Return [x, y] of the center of cell containing provided text 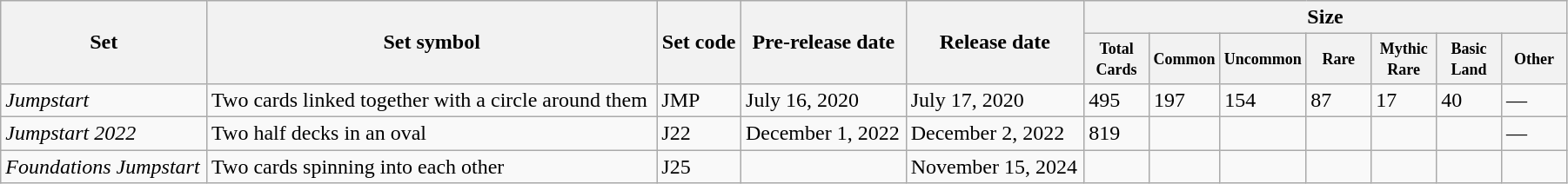
819 [1117, 134]
Rare [1338, 59]
17 [1404, 100]
December 1, 2022 [824, 134]
Pre-release date [824, 43]
154 [1263, 100]
Uncommon [1263, 59]
Common [1185, 59]
Jumpstart [104, 100]
197 [1185, 100]
495 [1117, 100]
July 16, 2020 [824, 100]
Set code [700, 43]
July 17, 2020 [995, 100]
Two cards spinning into each other [432, 167]
Basic Land [1469, 59]
Jumpstart 2022 [104, 134]
December 2, 2022 [995, 134]
Total Cards [1117, 59]
40 [1469, 100]
J22 [700, 134]
Release date [995, 43]
JMP [700, 100]
Size [1326, 17]
87 [1338, 100]
Mythic Rare [1404, 59]
Two half decks in an oval [432, 134]
J25 [700, 167]
November 15, 2024 [995, 167]
Foundations Jumpstart [104, 167]
Other [1535, 59]
Set symbol [432, 43]
Two cards linked together with a circle around them [432, 100]
Set [104, 43]
